Return (X, Y) of the center of cell containing provided text 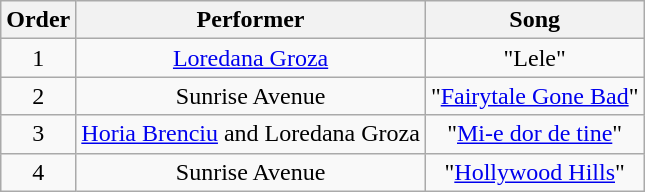
"Fairytale Gone Bad" (534, 96)
Order (38, 20)
4 (38, 172)
3 (38, 134)
2 (38, 96)
"Hollywood Hills" (534, 172)
"Mi-e dor de tine" (534, 134)
Loredana Groza (251, 58)
Song (534, 20)
Performer (251, 20)
"Lele" (534, 58)
1 (38, 58)
Horia Brenciu and Loredana Groza (251, 134)
